Provide the [X, Y] coordinate of the cell's center where the given text is located.  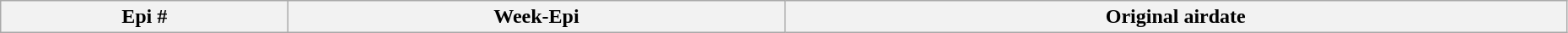
Week-Epi [536, 17]
Epi # [145, 17]
Original airdate [1176, 17]
